For the text-containing cell, return its midpoint in (x, y) coordinate format. 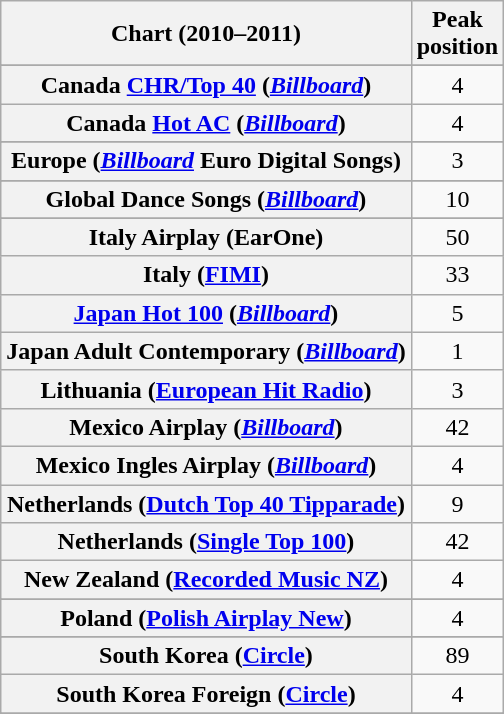
Netherlands (Single Top 100) (206, 542)
33 (457, 275)
Europe (Billboard Euro Digital Songs) (206, 161)
Poland (Polish Airplay New) (206, 618)
Global Dance Songs (Billboard) (206, 199)
Mexico Ingles Airplay (Billboard) (206, 465)
Canada Hot AC (Billboard) (206, 123)
New Zealand (Recorded Music NZ) (206, 580)
Japan Hot 100 (Billboard) (206, 313)
Italy Airplay (EarOne) (206, 237)
50 (457, 237)
Peakposition (457, 34)
Chart (2010–2011) (206, 34)
South Korea Foreign (Circle) (206, 694)
9 (457, 503)
89 (457, 656)
Italy (FIMI) (206, 275)
Mexico Airplay (Billboard) (206, 427)
Canada CHR/Top 40 (Billboard) (206, 85)
Netherlands (Dutch Top 40 Tipparade) (206, 503)
Lithuania (European Hit Radio) (206, 389)
10 (457, 199)
1 (457, 351)
5 (457, 313)
Japan Adult Contemporary (Billboard) (206, 351)
South Korea (Circle) (206, 656)
